Identify which cell holds the provided text, then report its [x, y] central coordinate. 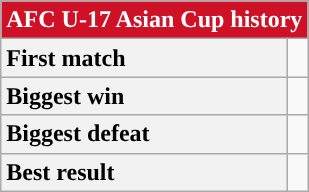
Best result [144, 172]
AFC U-17 Asian Cup history [154, 20]
Biggest win [144, 96]
Biggest defeat [144, 134]
First match [144, 58]
